Provide the [X, Y] coordinate of the cell's center where the given text is located.  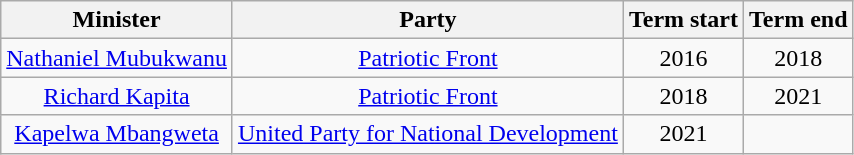
Term start [683, 20]
Party [428, 20]
United Party for National Development [428, 134]
Richard Kapita [117, 96]
Kapelwa Mbangweta [117, 134]
Term end [799, 20]
Nathaniel Mubukwanu [117, 58]
Minister [117, 20]
2016 [683, 58]
